Return the (X, Y) coordinate for the center point of the cell that contains the specified text.  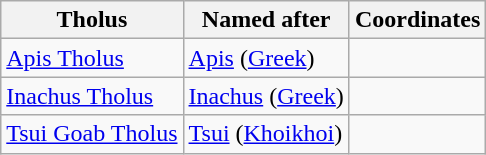
Tholus (92, 20)
Inachus (Greek) (266, 96)
Apis (Greek) (266, 58)
Named after (266, 20)
Coordinates (417, 20)
Inachus Tholus (92, 96)
Tsui Goab Tholus (92, 134)
Apis Tholus (92, 58)
Tsui (Khoikhoi) (266, 134)
